Provide the (X, Y) coordinate of the cell's center where the given text is located.  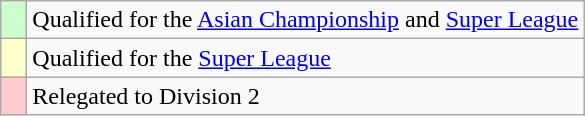
Qualified for the Super League (306, 58)
Relegated to Division 2 (306, 96)
Qualified for the Asian Championship and Super League (306, 20)
